Output the (X, Y) coordinate of the center of the cell containing the given text.  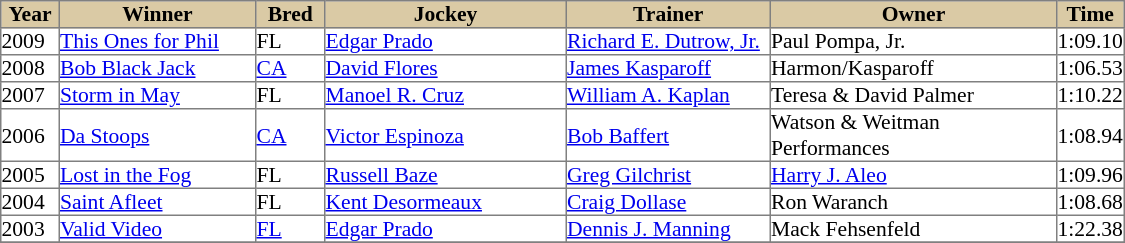
Kent Desormeaux (446, 202)
Victor Espinoza (446, 135)
Russell Baze (446, 174)
1:10.22 (1090, 96)
Valid Video (157, 228)
Owner (913, 14)
Craig Dollase (668, 202)
2004 (30, 202)
Mack Fehsenfeld (913, 228)
Richard E. Dutrow, Jr. (668, 42)
David Flores (446, 68)
Greg Gilchrist (668, 174)
2006 (30, 135)
Da Stoops (157, 135)
1:08.94 (1090, 135)
Jockey (446, 14)
2008 (30, 68)
1:09.10 (1090, 42)
William A. Kaplan (668, 96)
Paul Pompa, Jr. (913, 42)
Bred (290, 14)
Time (1090, 14)
Year (30, 14)
Dennis J. Manning (668, 228)
Lost in the Fog (157, 174)
1:08.68 (1090, 202)
Harry J. Aleo (913, 174)
James Kasparoff (668, 68)
Saint Afleet (157, 202)
2009 (30, 42)
2003 (30, 228)
Bob Baffert (668, 135)
Winner (157, 14)
This Ones for Phil (157, 42)
Ron Waranch (913, 202)
Storm in May (157, 96)
Trainer (668, 14)
1:22.38 (1090, 228)
Harmon/Kasparoff (913, 68)
2007 (30, 96)
Watson & Weitman Performances (913, 135)
1:06.53 (1090, 68)
1:09.96 (1090, 174)
Bob Black Jack (157, 68)
Manoel R. Cruz (446, 96)
2005 (30, 174)
Teresa & David Palmer (913, 96)
